For the text-containing cell, return its midpoint in [X, Y] coordinate format. 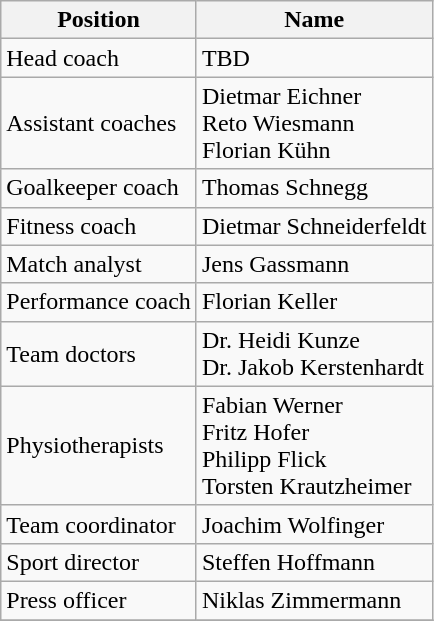
TBD [314, 58]
Name [314, 20]
Team coordinator [99, 524]
Dietmar Eichner Reto Wiesmann Florian Kühn [314, 123]
Match analyst [99, 264]
Head coach [99, 58]
Fabian Werner Fritz Hofer Philipp Flick Torsten Krautzheimer [314, 446]
Dietmar Schneiderfeldt [314, 226]
Steffen Hoffmann [314, 562]
Assistant coaches [99, 123]
Niklas Zimmermann [314, 600]
Team doctors [99, 354]
Sport director [99, 562]
Physiotherapists [99, 446]
Fitness coach [99, 226]
Joachim Wolfinger [314, 524]
Jens Gassmann [314, 264]
Thomas Schnegg [314, 188]
Performance coach [99, 302]
Dr. Heidi Kunze Dr. Jakob Kerstenhardt [314, 354]
Goalkeeper coach [99, 188]
Position [99, 20]
Press officer [99, 600]
Florian Keller [314, 302]
